Return [X, Y] of the center of cell containing provided text 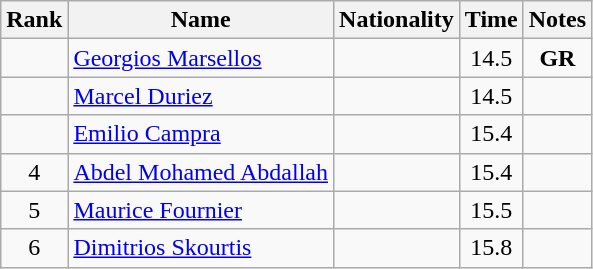
Dimitrios Skourtis [201, 248]
Emilio Campra [201, 134]
Time [491, 20]
Abdel Mohamed Abdallah [201, 172]
GR [557, 58]
Marcel Duriez [201, 96]
4 [34, 172]
15.8 [491, 248]
15.5 [491, 210]
Name [201, 20]
Nationality [397, 20]
Georgios Marsellos [201, 58]
6 [34, 248]
Rank [34, 20]
5 [34, 210]
Maurice Fournier [201, 210]
Notes [557, 20]
